Output the [x, y] coordinate of the center of the cell containing the given text.  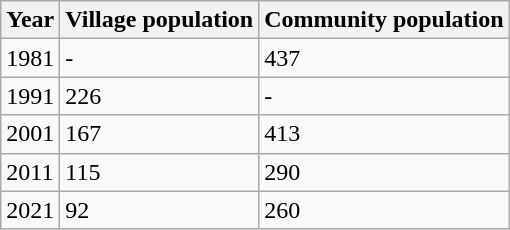
Village population [160, 20]
437 [384, 58]
290 [384, 172]
2021 [30, 210]
1981 [30, 58]
413 [384, 134]
92 [160, 210]
226 [160, 96]
167 [160, 134]
1991 [30, 96]
Community population [384, 20]
115 [160, 172]
Year [30, 20]
2011 [30, 172]
2001 [30, 134]
260 [384, 210]
